Scan for the cell matching the given text and deliver its [x, y] coordinate at center. 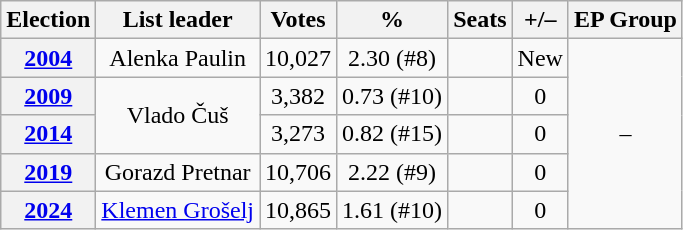
2024 [48, 210]
1.61 (#10) [392, 210]
0.73 (#10) [392, 96]
Alenka Paulin [178, 58]
– [625, 134]
3,382 [298, 96]
Gorazd Pretnar [178, 172]
% [392, 20]
2004 [48, 58]
+/– [540, 20]
2009 [48, 96]
Election [48, 20]
0.82 (#15) [392, 134]
New [540, 58]
10,027 [298, 58]
10,706 [298, 172]
List leader [178, 20]
Vlado Čuš [178, 115]
2014 [48, 134]
2.22 (#9) [392, 172]
Klemen Grošelj [178, 210]
Seats [480, 20]
2.30 (#8) [392, 58]
3,273 [298, 134]
EP Group [625, 20]
2019 [48, 172]
Votes [298, 20]
10,865 [298, 210]
